Capture the cell that displays the provided text and extract its (x, y) central coordinate. 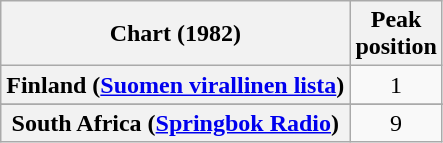
9 (396, 123)
Peakposition (396, 34)
1 (396, 85)
Chart (1982) (176, 34)
South Africa (Springbok Radio) (176, 123)
Finland (Suomen virallinen lista) (176, 85)
